Find where the given text appears and provide that cell's center as (X, Y) coordinate. 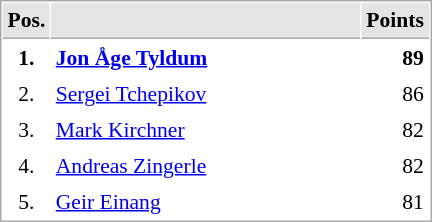
5. (26, 201)
2. (26, 93)
1. (26, 57)
Points (396, 21)
3. (26, 129)
86 (396, 93)
Mark Kirchner (206, 129)
4. (26, 165)
Pos. (26, 21)
Jon Åge Tyldum (206, 57)
Sergei Tchepikov (206, 93)
Geir Einang (206, 201)
Andreas Zingerle (206, 165)
81 (396, 201)
89 (396, 57)
